Find where the given text appears and provide that cell's center as [X, Y] coordinate. 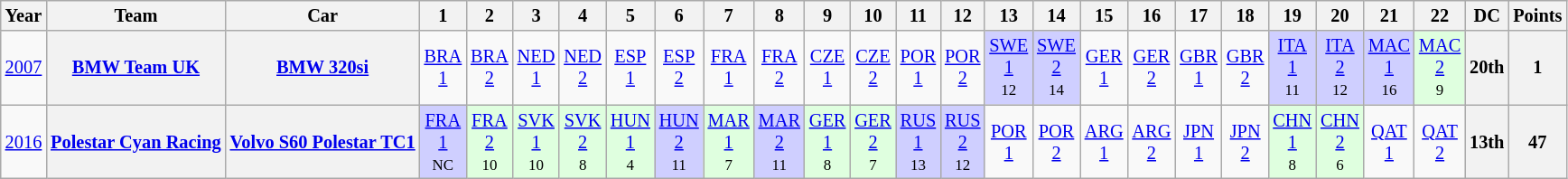
MAR17 [729, 142]
BMW Team UK [135, 68]
SVK110 [537, 142]
RUS113 [918, 142]
MAC116 [1389, 68]
QAT1 [1389, 142]
18 [1246, 15]
Car [323, 15]
MAC29 [1440, 68]
Polestar Cyan Racing [135, 142]
4 [583, 15]
NED1 [537, 68]
47 [1537, 142]
3 [537, 15]
HUN14 [630, 142]
QAT2 [1440, 142]
20th [1487, 68]
GER18 [827, 142]
CZE1 [827, 68]
ITA212 [1340, 68]
20 [1340, 15]
BRA2 [490, 68]
16 [1153, 15]
FRA2 [779, 68]
ARG2 [1153, 142]
2 [490, 15]
ARG1 [1104, 142]
6 [679, 15]
JPN1 [1199, 142]
11 [918, 15]
FRA1NC [443, 142]
13 [1008, 15]
CZE2 [873, 68]
21 [1389, 15]
GER1 [1104, 68]
CHN26 [1340, 142]
SVK28 [583, 142]
2007 [23, 68]
GBR1 [1199, 68]
12 [963, 15]
17 [1199, 15]
SWE112 [1008, 68]
ESP2 [679, 68]
FRA210 [490, 142]
RUS212 [963, 142]
22 [1440, 15]
BMW 320si [323, 68]
GER2 [1153, 68]
DC [1487, 15]
9 [827, 15]
FRA1 [729, 68]
HUN211 [679, 142]
13th [1487, 142]
Volvo S60 Polestar TC1 [323, 142]
5 [630, 15]
ESP1 [630, 68]
GBR2 [1246, 68]
CHN18 [1292, 142]
7 [729, 15]
15 [1104, 15]
19 [1292, 15]
Year [23, 15]
SWE214 [1057, 68]
BRA1 [443, 68]
8 [779, 15]
MAR211 [779, 142]
Points [1537, 15]
14 [1057, 15]
JPN2 [1246, 142]
2016 [23, 142]
ITA111 [1292, 68]
10 [873, 15]
Team [135, 15]
NED2 [583, 68]
GER27 [873, 142]
